Find where the given text appears and provide that cell's center as (x, y) coordinate. 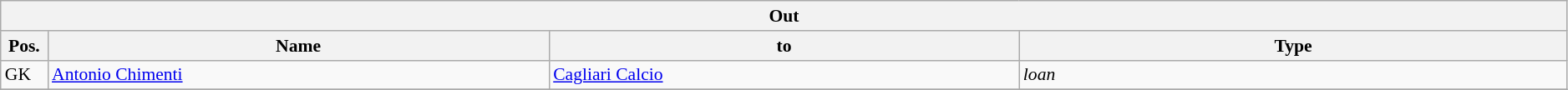
Name (298, 46)
Cagliari Calcio (784, 75)
Out (784, 16)
Antonio Chimenti (298, 75)
to (784, 46)
Pos. (24, 46)
loan (1293, 75)
Type (1293, 46)
GK (24, 75)
